Locate the cell with the specified text and output its (X, Y) center coordinate. 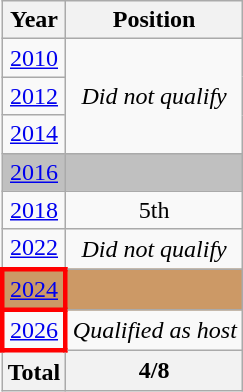
Position (154, 20)
5th (154, 210)
2026 (34, 330)
2024 (34, 290)
4/8 (154, 371)
2014 (34, 134)
2016 (34, 172)
Total (34, 371)
2012 (34, 96)
Qualified as host (154, 330)
2018 (34, 210)
Year (34, 20)
2010 (34, 58)
2022 (34, 249)
